Determine the [X, Y] coordinate at the center of the cell enclosing the given text.  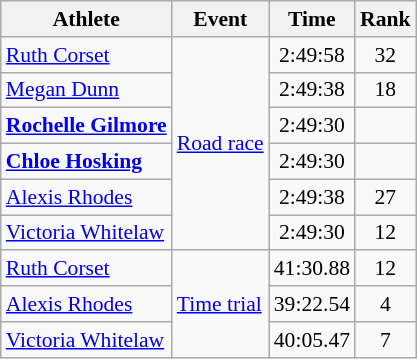
Rochelle Gilmore [86, 126]
Rank [386, 19]
27 [386, 197]
Time [312, 19]
41:30.88 [312, 269]
Event [220, 19]
Time trial [220, 304]
7 [386, 340]
Megan Dunn [86, 90]
Chloe Hosking [86, 162]
Road race [220, 144]
40:05.47 [312, 340]
Athlete [86, 19]
32 [386, 55]
39:22.54 [312, 304]
2:49:58 [312, 55]
18 [386, 90]
4 [386, 304]
